Return the [x, y] coordinate for the center point of the cell that contains the specified text.  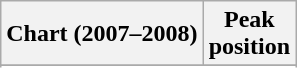
Peakposition [249, 34]
Chart (2007–2008) [102, 34]
